Capture the cell that displays the provided text and extract its (X, Y) central coordinate. 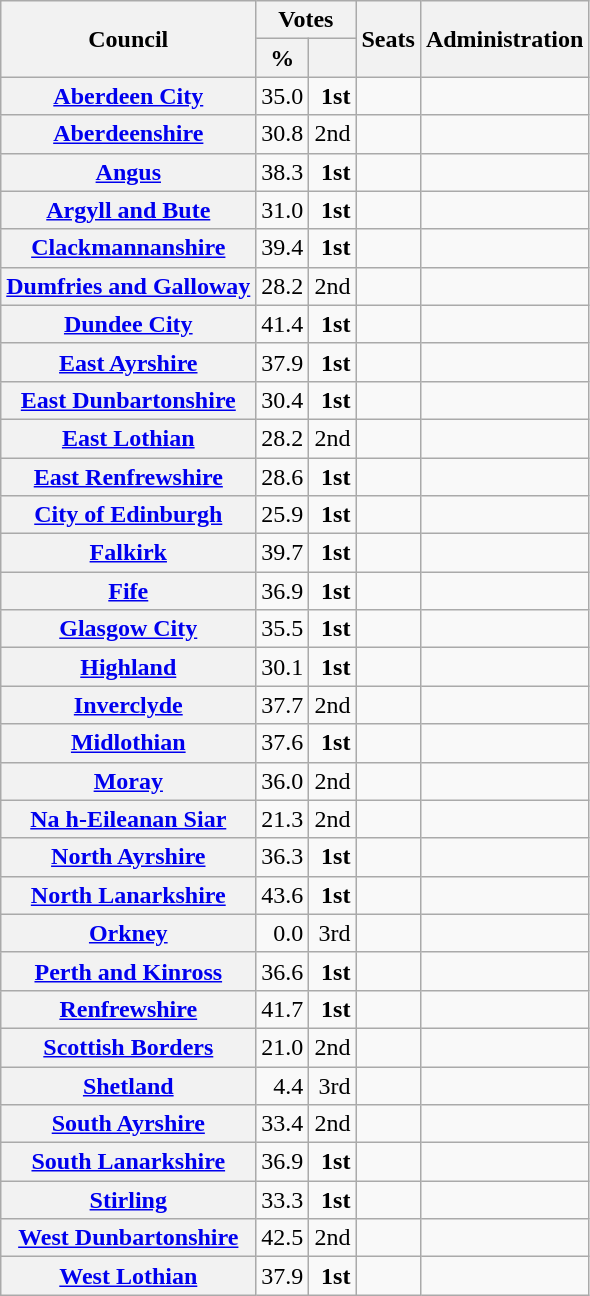
39.4 (282, 248)
28.6 (282, 477)
21.0 (282, 1047)
Renfrewshire (128, 1009)
Scottish Borders (128, 1047)
Inverclyde (128, 705)
Seats (388, 39)
36.3 (282, 857)
Clackmannanshire (128, 248)
Aberdeenshire (128, 134)
36.6 (282, 971)
Perth and Kinross (128, 971)
33.4 (282, 1124)
30.4 (282, 400)
Argyll and Bute (128, 210)
Midlothian (128, 743)
31.0 (282, 210)
Highland (128, 667)
0.0 (282, 933)
City of Edinburgh (128, 515)
East Ayrshire (128, 362)
West Dunbartonshire (128, 1238)
Council (128, 39)
Dundee City (128, 324)
42.5 (282, 1238)
35.0 (282, 96)
30.8 (282, 134)
South Lanarkshire (128, 1162)
Falkirk (128, 553)
Glasgow City (128, 629)
Stirling (128, 1200)
43.6 (282, 895)
41.4 (282, 324)
Moray (128, 781)
Aberdeen City (128, 96)
North Lanarkshire (128, 895)
Na h-Eileanan Siar (128, 819)
Fife (128, 591)
33.3 (282, 1200)
25.9 (282, 515)
Dumfries and Galloway (128, 286)
41.7 (282, 1009)
Shetland (128, 1085)
North Ayrshire (128, 857)
35.5 (282, 629)
38.3 (282, 172)
Orkney (128, 933)
% (282, 58)
East Dunbartonshire (128, 400)
37.6 (282, 743)
East Lothian (128, 438)
Angus (128, 172)
West Lothian (128, 1276)
21.3 (282, 819)
30.1 (282, 667)
39.7 (282, 553)
Administration (504, 39)
4.4 (282, 1085)
Votes (306, 20)
South Ayrshire (128, 1124)
37.7 (282, 705)
36.0 (282, 781)
East Renfrewshire (128, 477)
